Scan for the cell matching the given text and deliver its [X, Y] coordinate at center. 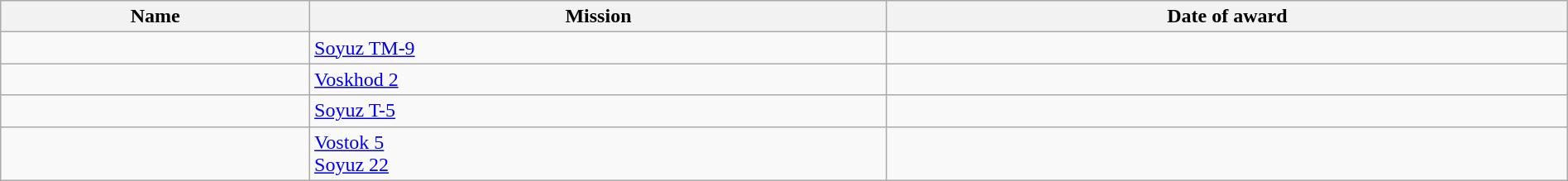
Date of award [1227, 17]
Soyuz T-5 [599, 111]
Vostok 5Soyuz 22 [599, 154]
Soyuz TM-9 [599, 48]
Voskhod 2 [599, 79]
Name [155, 17]
Mission [599, 17]
